Detect which cell encompasses the target text, then output its [X, Y] center coordinate. 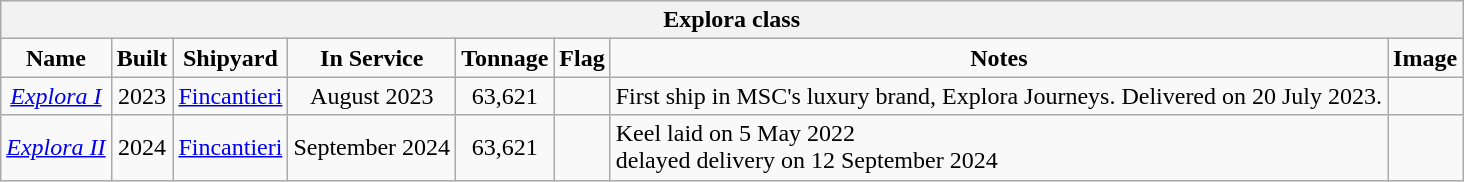
Keel laid on 5 May 2022delayed delivery on 12 September 2024 [998, 148]
Explora II [56, 148]
August 2023 [372, 96]
Notes [998, 58]
Name [56, 58]
September 2024 [372, 148]
2023 [142, 96]
Tonnage [505, 58]
In Service [372, 58]
2024 [142, 148]
Built [142, 58]
Flag [582, 58]
Shipyard [230, 58]
First ship in MSC's luxury brand, Explora Journeys. Delivered on 20 July 2023. [998, 96]
Image [1426, 58]
Explora I [56, 96]
Explora class [732, 20]
